Output the (x, y) coordinate of the center of the cell containing the given text.  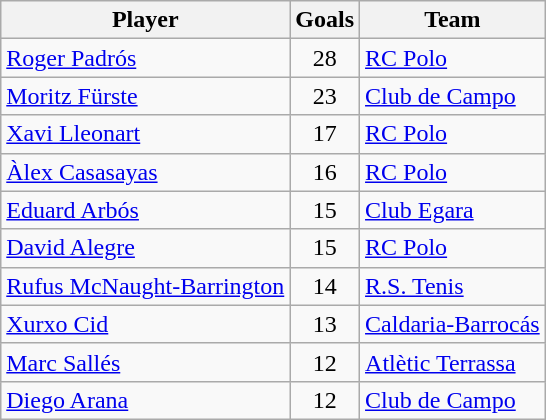
17 (325, 134)
Goals (325, 20)
28 (325, 58)
23 (325, 96)
Moritz Fürste (146, 96)
Player (146, 20)
Roger Padrós (146, 58)
Atlètic Terrassa (453, 362)
14 (325, 286)
David Alegre (146, 248)
16 (325, 172)
Xurxo Cid (146, 324)
Team (453, 20)
13 (325, 324)
Club Egara (453, 210)
Eduard Arbós (146, 210)
Diego Arana (146, 400)
Àlex Casasayas (146, 172)
R.S. Tenis (453, 286)
Caldaria-Barrocás (453, 324)
Rufus McNaught-Barrington (146, 286)
Xavi Lleonart (146, 134)
Marc Sallés (146, 362)
